Detect which cell encompasses the target text, then output its (X, Y) center coordinate. 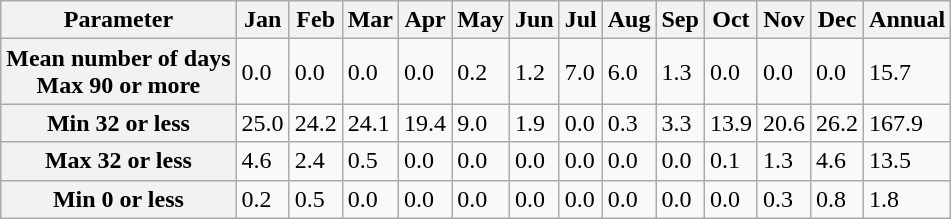
13.5 (908, 161)
Max 32 or less (118, 161)
May (481, 20)
Min 0 or less (118, 199)
2.4 (316, 161)
167.9 (908, 123)
Mean number of daysMax 90 or more (118, 72)
Sep (680, 20)
26.2 (836, 123)
24.1 (370, 123)
Apr (426, 20)
Min 32 or less (118, 123)
Parameter (118, 20)
1.9 (534, 123)
Oct (730, 20)
Aug (629, 20)
6.0 (629, 72)
25.0 (262, 123)
Feb (316, 20)
Annual (908, 20)
Jan (262, 20)
3.3 (680, 123)
1.8 (908, 199)
13.9 (730, 123)
9.0 (481, 123)
Jul (580, 20)
1.2 (534, 72)
24.2 (316, 123)
0.8 (836, 199)
7.0 (580, 72)
Mar (370, 20)
20.6 (784, 123)
Dec (836, 20)
Nov (784, 20)
19.4 (426, 123)
Jun (534, 20)
0.1 (730, 161)
15.7 (908, 72)
